Return the (x, y) coordinate for the center point of the cell that contains the specified text.  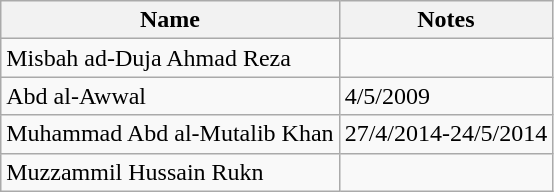
Notes (446, 20)
Name (170, 20)
Abd al-Awwal (170, 96)
Misbah ad-Duja Ahmad Reza (170, 58)
Muhammad Abd al-Mutalib Khan (170, 134)
4/5/2009 (446, 96)
Muzzammil Hussain Rukn (170, 172)
27/4/2014-24/5/2014 (446, 134)
